Output the (X, Y) coordinate of the center of the cell containing the given text.  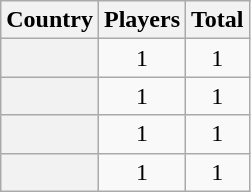
Country (50, 20)
Total (218, 20)
Players (142, 20)
